Return (X, Y) of the center of cell containing provided text 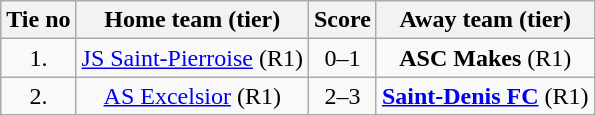
1. (38, 58)
Tie no (38, 20)
2. (38, 96)
Saint-Denis FC (R1) (485, 96)
ASC Makes (R1) (485, 58)
Score (342, 20)
AS Excelsior (R1) (192, 96)
JS Saint-Pierroise (R1) (192, 58)
0–1 (342, 58)
Home team (tier) (192, 20)
2–3 (342, 96)
Away team (tier) (485, 20)
